For the text-containing cell, return its midpoint in [X, Y] coordinate format. 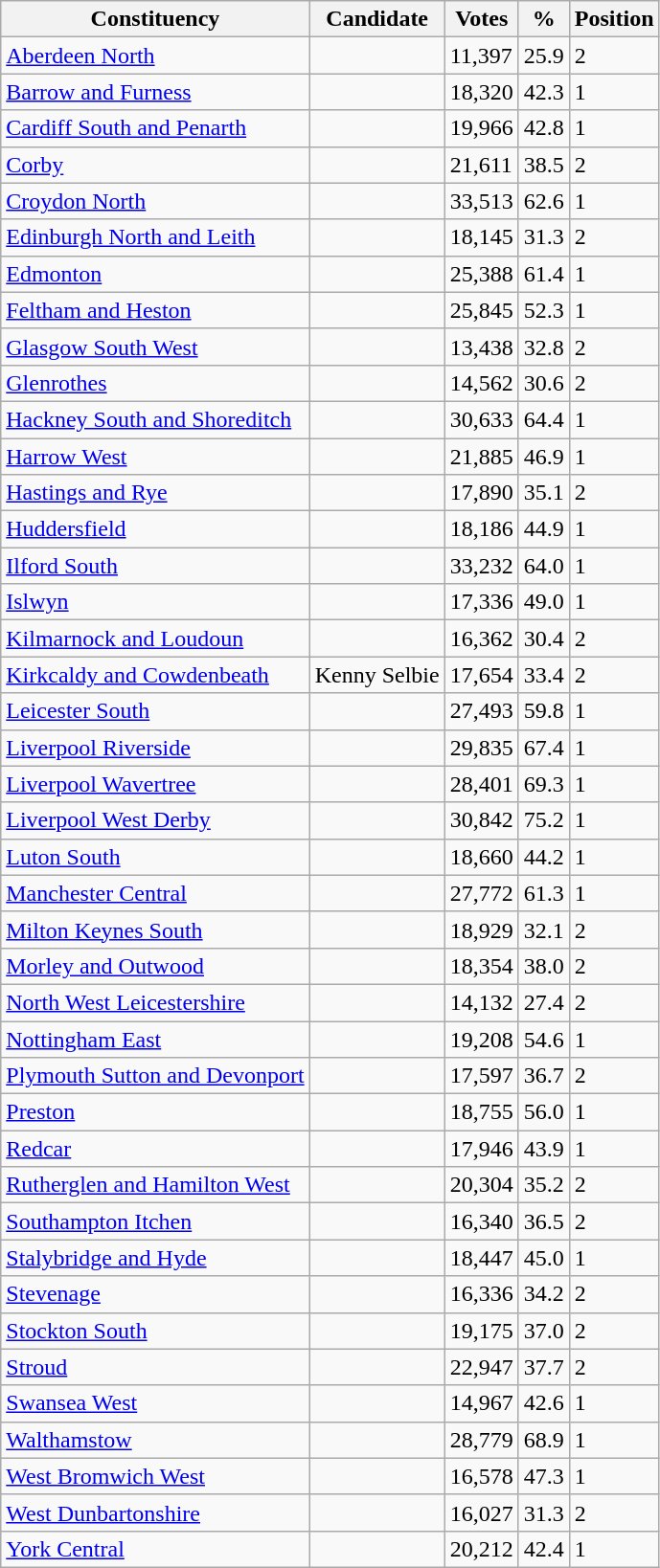
Harrow West [155, 457]
West Bromwich West [155, 1476]
Hackney South and Shoreditch [155, 419]
75.2 [544, 820]
28,779 [481, 1440]
West Dunbartonshire [155, 1512]
64.4 [544, 419]
64.0 [544, 566]
17,597 [481, 1076]
16,340 [481, 1221]
54.6 [544, 1039]
16,336 [481, 1294]
25,388 [481, 274]
17,890 [481, 493]
33.4 [544, 675]
30,842 [481, 820]
Hastings and Rye [155, 493]
Kilmarnock and Loudoun [155, 638]
20,212 [481, 1549]
20,304 [481, 1185]
York Central [155, 1549]
36.5 [544, 1221]
43.9 [544, 1149]
16,578 [481, 1476]
30,633 [481, 419]
59.8 [544, 711]
32.8 [544, 347]
Milton Keynes South [155, 930]
17,946 [481, 1149]
29,835 [481, 748]
34.2 [544, 1294]
61.4 [544, 274]
21,611 [481, 165]
Morley and Outwood [155, 966]
Rutherglen and Hamilton West [155, 1185]
18,929 [481, 930]
Kirkcaldy and Cowdenbeath [155, 675]
Aberdeen North [155, 56]
17,654 [481, 675]
Liverpool West Derby [155, 820]
11,397 [481, 56]
37.0 [544, 1331]
Position [614, 19]
Liverpool Wavertree [155, 784]
Votes [481, 19]
Nottingham East [155, 1039]
18,447 [481, 1258]
22,947 [481, 1367]
25,845 [481, 310]
42.4 [544, 1549]
Glenrothes [155, 383]
Redcar [155, 1149]
32.1 [544, 930]
33,513 [481, 201]
42.3 [544, 92]
68.9 [544, 1440]
44.9 [544, 529]
42.8 [544, 128]
49.0 [544, 602]
14,132 [481, 1002]
38.5 [544, 165]
37.7 [544, 1367]
Stevenage [155, 1294]
Feltham and Heston [155, 310]
Glasgow South West [155, 347]
18,354 [481, 966]
19,966 [481, 128]
Swansea West [155, 1403]
Leicester South [155, 711]
36.7 [544, 1076]
69.3 [544, 784]
Southampton Itchen [155, 1221]
62.6 [544, 201]
Constituency [155, 19]
Liverpool Riverside [155, 748]
Barrow and Furness [155, 92]
Candidate [377, 19]
Walthamstow [155, 1440]
18,320 [481, 92]
17,336 [481, 602]
42.6 [544, 1403]
35.2 [544, 1185]
Plymouth Sutton and Devonport [155, 1076]
Preston [155, 1112]
Ilford South [155, 566]
38.0 [544, 966]
61.3 [544, 893]
19,175 [481, 1331]
Huddersfield [155, 529]
Islwyn [155, 602]
56.0 [544, 1112]
19,208 [481, 1039]
28,401 [481, 784]
14,967 [481, 1403]
Edinburgh North and Leith [155, 237]
Croydon North [155, 201]
44.2 [544, 857]
47.3 [544, 1476]
18,660 [481, 857]
Kenny Selbie [377, 675]
27.4 [544, 1002]
% [544, 19]
67.4 [544, 748]
Edmonton [155, 274]
16,027 [481, 1512]
13,438 [481, 347]
27,493 [481, 711]
45.0 [544, 1258]
14,562 [481, 383]
30.4 [544, 638]
Stalybridge and Hyde [155, 1258]
Stroud [155, 1367]
33,232 [481, 566]
Stockton South [155, 1331]
Luton South [155, 857]
Manchester Central [155, 893]
30.6 [544, 383]
27,772 [481, 893]
46.9 [544, 457]
North West Leicestershire [155, 1002]
Cardiff South and Penarth [155, 128]
16,362 [481, 638]
25.9 [544, 56]
18,186 [481, 529]
52.3 [544, 310]
Corby [155, 165]
18,755 [481, 1112]
18,145 [481, 237]
35.1 [544, 493]
21,885 [481, 457]
